Provide the [X, Y] coordinate of the cell's center where the given text is located.  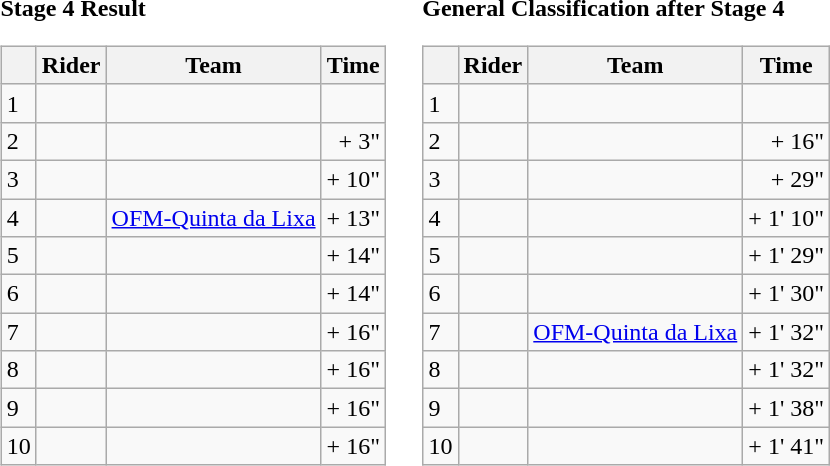
+ 3" [353, 141]
+ 13" [353, 217]
+ 29" [786, 179]
+ 1' 41" [786, 446]
+ 10" [353, 179]
+ 1' 29" [786, 256]
+ 1' 30" [786, 294]
+ 1' 10" [786, 217]
+ 1' 38" [786, 408]
